For the text-containing cell, return its midpoint in (x, y) coordinate format. 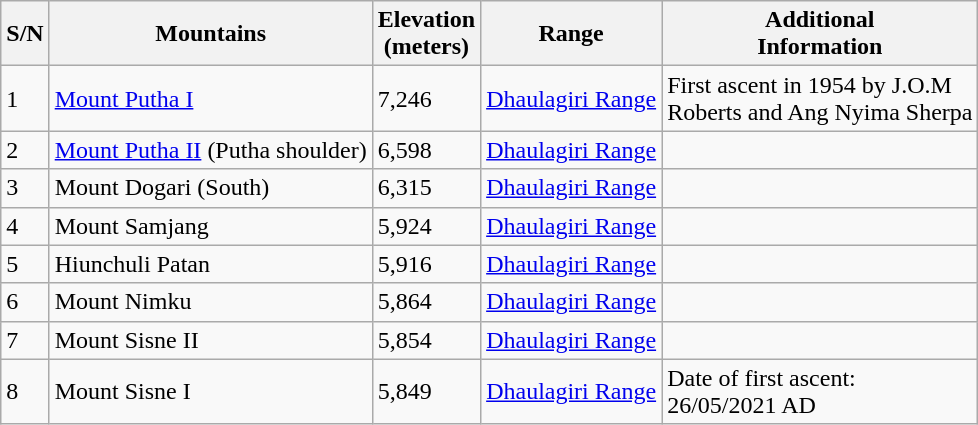
5,854 (426, 340)
AdditionalInformation (820, 34)
5,924 (426, 226)
5,916 (426, 264)
4 (25, 226)
Mount Samjang (210, 226)
7 (25, 340)
Mount Putha II (Putha shoulder) (210, 150)
5,864 (426, 302)
Mount Sisne I (210, 392)
Mount Nimku (210, 302)
6,315 (426, 188)
8 (25, 392)
5 (25, 264)
Elevation(meters) (426, 34)
Hiunchuli Patan (210, 264)
5,849 (426, 392)
Mountains (210, 34)
Mount Sisne II (210, 340)
Mount Putha I (210, 98)
7,246 (426, 98)
2 (25, 150)
Date of first ascent:26/05/2021 AD (820, 392)
Mount Dogari (South) (210, 188)
S/N (25, 34)
6 (25, 302)
First ascent in 1954 by J.O.MRoberts and Ang Nyima Sherpa (820, 98)
3 (25, 188)
Range (572, 34)
1 (25, 98)
6,598 (426, 150)
